Capture the cell that displays the provided text and extract its [x, y] central coordinate. 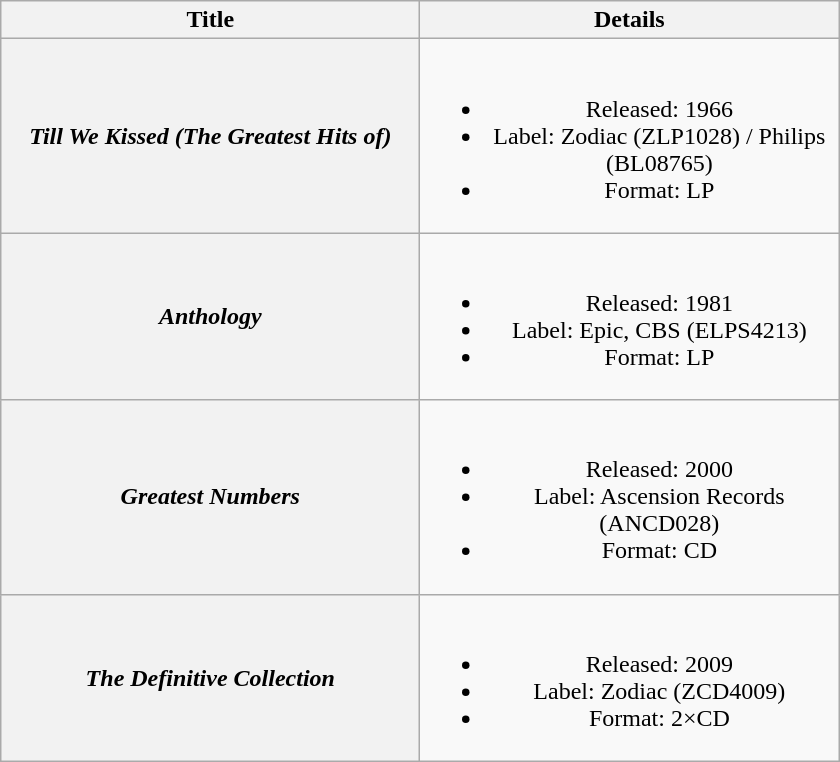
Released: 1981Label: Epic, CBS (ELPS4213)Format: LP [630, 316]
The Definitive Collection [210, 678]
Till We Kissed (The Greatest Hits of) [210, 136]
Released: 2000Label: Ascension Records (ANCD028)Format: CD [630, 497]
Greatest Numbers [210, 497]
Title [210, 20]
Anthology [210, 316]
Released: 2009Label: Zodiac (ZCD4009)Format: 2×CD [630, 678]
Details [630, 20]
Released: 1966Label: Zodiac (ZLP1028) / Philips (BL08765)Format: LP [630, 136]
